Capture the cell that displays the provided text and extract its (x, y) central coordinate. 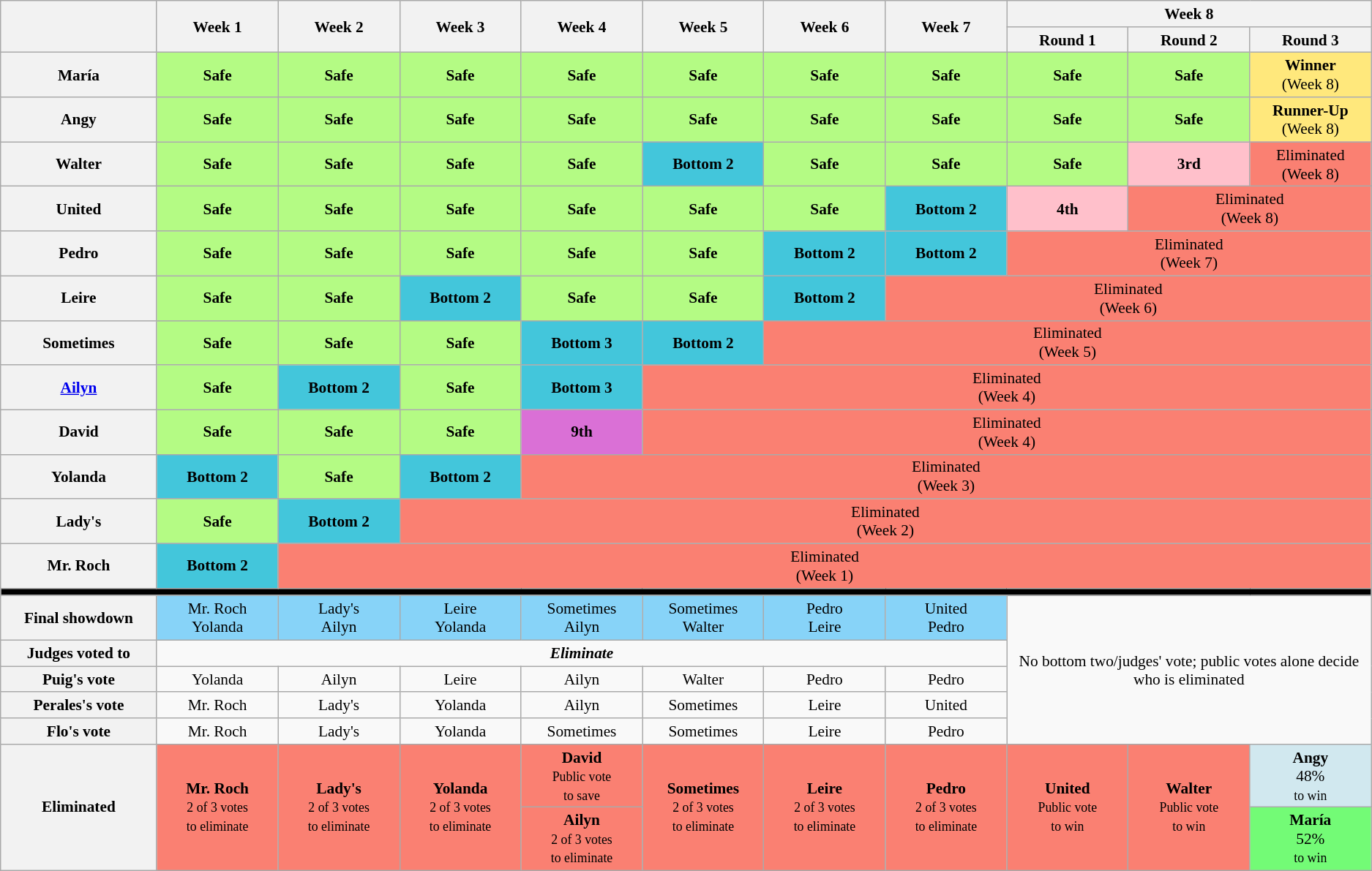
Week 6 (825, 26)
Eliminated(Week 7) (1189, 253)
Week 7 (946, 26)
Final showdown (79, 617)
Perales's vote (79, 706)
Week 2 (339, 26)
Week 4 (582, 26)
Judges voted to (79, 653)
Eliminated(Week 1) (825, 566)
Round 1 (1068, 40)
Eliminate (582, 653)
Eliminated(Week 6) (1128, 298)
LeireYolanda (460, 617)
PedroLeire (825, 617)
Mr. RochYolanda (217, 617)
Yolanda2 of 3 votesto eliminate (460, 807)
Lady'sAilyn (339, 617)
María52%to win (1311, 840)
Flo's vote (79, 731)
Round 2 (1189, 40)
Puig's vote (79, 679)
SometimesAilyn (582, 617)
UnitedPublic voteto win (1068, 807)
David (79, 431)
Round 3 (1311, 40)
9th (582, 431)
Eliminated(Week 2) (885, 521)
Ailyn2 of 3 votesto eliminate (582, 840)
Week 5 (703, 26)
María (79, 75)
Runner-Up(Week 8) (1311, 120)
Winner(Week 8) (1311, 75)
SometimesWalter (703, 617)
Week 8 (1189, 14)
Eliminated (79, 807)
UnitedPedro (946, 617)
Week 3 (460, 26)
Week 1 (217, 26)
WalterPublic voteto win (1189, 807)
Sometimes2 of 3 votesto eliminate (703, 807)
Lady's2 of 3 votesto eliminate (339, 807)
3rd (1189, 164)
Eliminated(Week 5) (1068, 342)
Leire2 of 3 votesto eliminate (825, 807)
DavidPublic voteto save (582, 777)
Eliminated(Week 3) (946, 477)
Angy (79, 120)
Angy48%to win (1311, 777)
No bottom two/judges' vote; public votes alone decide who is eliminated (1189, 670)
Pedro2 of 3 votesto eliminate (946, 807)
4th (1068, 209)
Mr. Roch2 of 3 votesto eliminate (217, 807)
